Detect which cell encompasses the target text, then output its (X, Y) center coordinate. 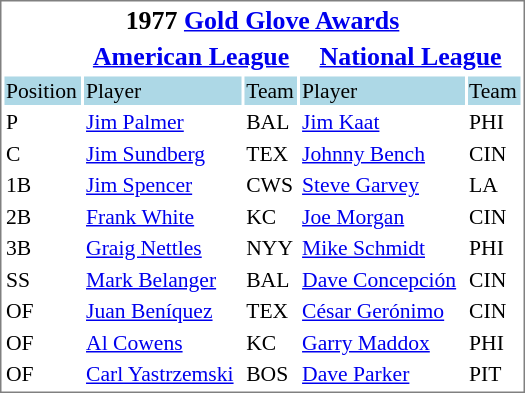
Position (42, 90)
Al Cowens (164, 342)
2B (42, 216)
Johnny Bench (383, 154)
Mark Belanger (164, 280)
Jim Spencer (164, 185)
National League (411, 56)
1B (42, 185)
Carl Yastrzemski (164, 374)
Juan Beníquez (164, 311)
Steve Garvey (383, 185)
BOS (272, 374)
Mike Schmidt (383, 248)
American League (192, 56)
C (42, 154)
Joe Morgan (383, 216)
SS (42, 280)
Garry Maddox (383, 342)
Jim Sundberg (164, 154)
LA (494, 185)
Frank White (164, 216)
NYY (272, 248)
3B (42, 248)
PIT (494, 374)
P (42, 122)
Graig Nettles (164, 248)
CWS (272, 185)
Dave Concepción (383, 280)
1977 Gold Glove Awards (262, 20)
César Gerónimo (383, 311)
Jim Kaat (383, 122)
Jim Palmer (164, 122)
Dave Parker (383, 374)
